For the text-containing cell, return its midpoint in [X, Y] coordinate format. 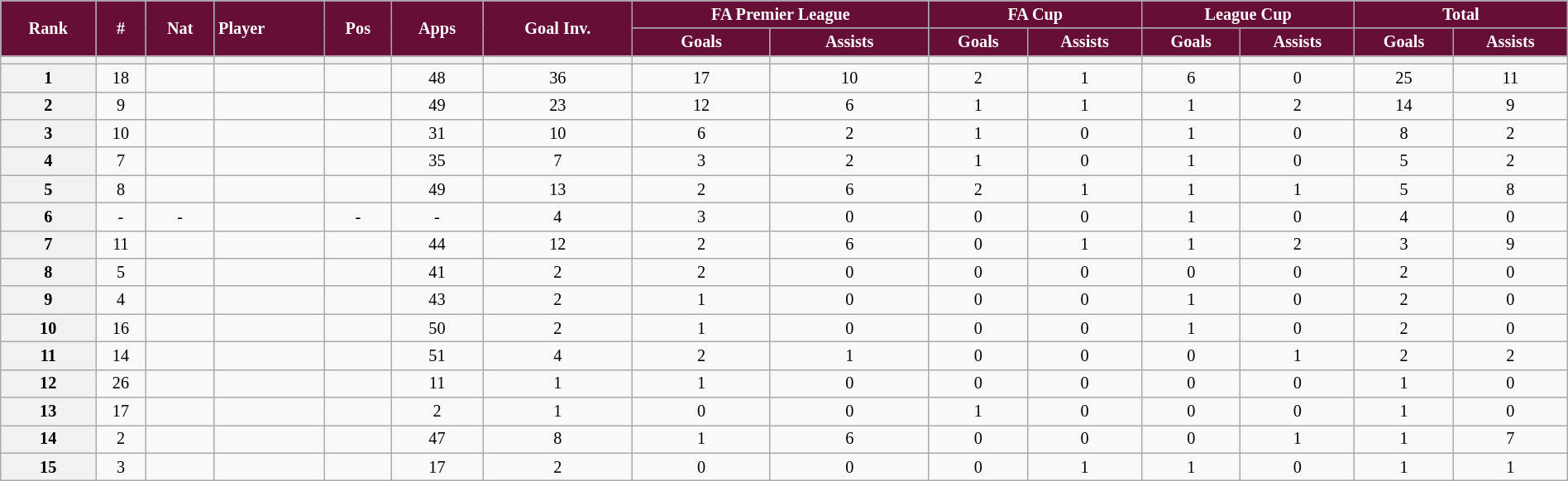
16 [121, 328]
44 [437, 245]
15 [48, 467]
Nat [180, 28]
18 [121, 78]
Goal Inv. [557, 28]
Player [270, 28]
26 [121, 383]
23 [557, 106]
36 [557, 78]
Pos [357, 28]
FA Cup [1035, 14]
47 [437, 439]
# [121, 28]
Apps [437, 28]
48 [437, 78]
31 [437, 133]
43 [437, 300]
Rank [48, 28]
League Cup [1247, 14]
51 [437, 355]
50 [437, 328]
Total [1461, 14]
25 [1404, 78]
35 [437, 161]
41 [437, 272]
FA Premier League [781, 14]
